For the text-containing cell, return its midpoint in (x, y) coordinate format. 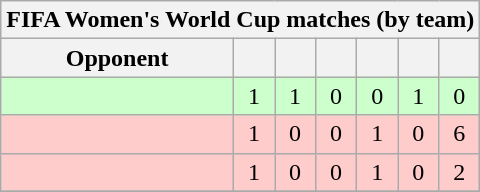
Opponent (118, 58)
2 (460, 172)
6 (460, 134)
FIFA Women's World Cup matches (by team) (240, 20)
